For the text-containing cell, return its midpoint in (x, y) coordinate format. 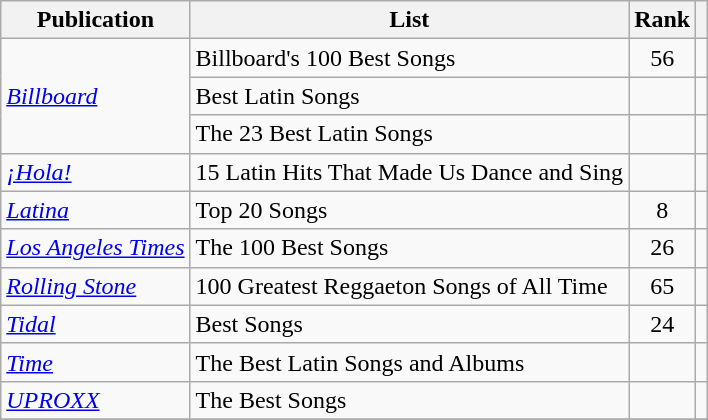
24 (662, 324)
8 (662, 210)
The Best Songs (410, 400)
26 (662, 248)
¡Hola! (96, 172)
UPROXX (96, 400)
Best Latin Songs (410, 96)
The 100 Best Songs (410, 248)
Rank (662, 20)
56 (662, 58)
The 23 Best Latin Songs (410, 134)
The Best Latin Songs and Albums (410, 362)
65 (662, 286)
Tidal (96, 324)
15 Latin Hits That Made Us Dance and Sing (410, 172)
Top 20 Songs (410, 210)
Latina (96, 210)
Publication (96, 20)
Best Songs (410, 324)
100 Greatest Reggaeton Songs of All Time (410, 286)
List (410, 20)
Time (96, 362)
Rolling Stone (96, 286)
Billboard (96, 96)
Billboard's 100 Best Songs (410, 58)
Los Angeles Times (96, 248)
